Find where the given text appears and provide that cell's center as [x, y] coordinate. 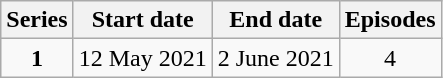
Episodes [390, 20]
Series [37, 20]
12 May 2021 [142, 58]
End date [276, 20]
4 [390, 58]
2 June 2021 [276, 58]
Start date [142, 20]
1 [37, 58]
